Extract the [X, Y] coordinate from the center of the cell holding the provided text.  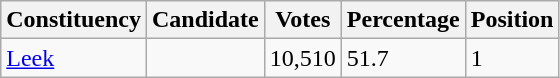
1 [512, 58]
Constituency [74, 20]
Votes [302, 20]
51.7 [403, 58]
Candidate [205, 20]
Leek [74, 58]
Position [512, 20]
10,510 [302, 58]
Percentage [403, 20]
